Scan for the cell matching the given text and deliver its [X, Y] coordinate at center. 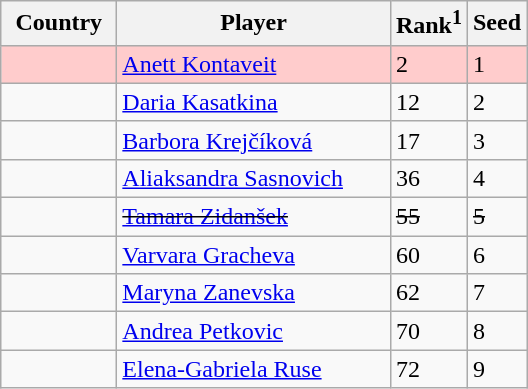
60 [428, 255]
Anett Kontaveit [254, 64]
55 [428, 217]
Player [254, 24]
Daria Kasatkina [254, 102]
Aliaksandra Sasnovich [254, 178]
12 [428, 102]
70 [428, 331]
3 [496, 140]
9 [496, 369]
Varvara Gracheva [254, 255]
17 [428, 140]
Tamara Zidanšek [254, 217]
1 [496, 64]
Rank1 [428, 24]
Andrea Petkovic [254, 331]
Country [59, 24]
72 [428, 369]
62 [428, 293]
36 [428, 178]
Seed [496, 24]
5 [496, 217]
7 [496, 293]
4 [496, 178]
8 [496, 331]
6 [496, 255]
Maryna Zanevska [254, 293]
Elena-Gabriela Ruse [254, 369]
Barbora Krejčíková [254, 140]
